Provide the [x, y] coordinate of the cell's center where the given text is located.  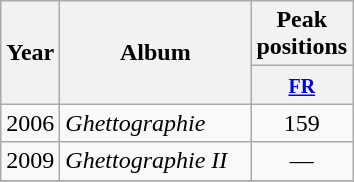
FR [302, 85]
2009 [30, 161]
2006 [30, 123]
Ghettographie II [156, 161]
Year [30, 52]
— [302, 161]
159 [302, 123]
Album [156, 52]
Peak positions [302, 34]
Ghettographie [156, 123]
